Scan for the cell matching the given text and deliver its [x, y] coordinate at center. 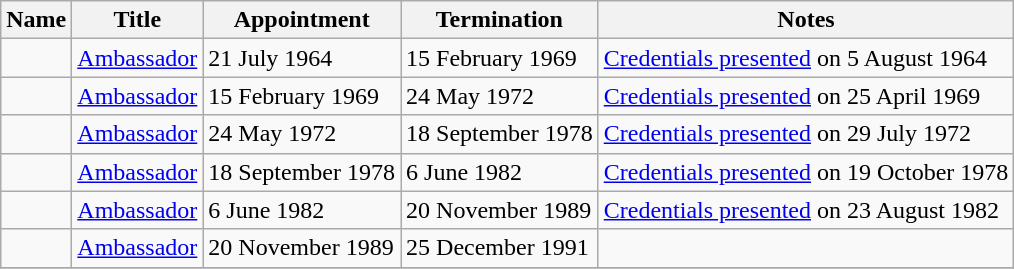
21 July 1964 [302, 58]
25 December 1991 [500, 248]
Credentials presented on 19 October 1978 [806, 172]
Credentials presented on 5 August 1964 [806, 58]
Credentials presented on 23 August 1982 [806, 210]
Title [138, 20]
Notes [806, 20]
Name [36, 20]
Credentials presented on 25 April 1969 [806, 96]
Termination [500, 20]
Appointment [302, 20]
Credentials presented on 29 July 1972 [806, 134]
